Identify which cell holds the provided text, then report its (x, y) central coordinate. 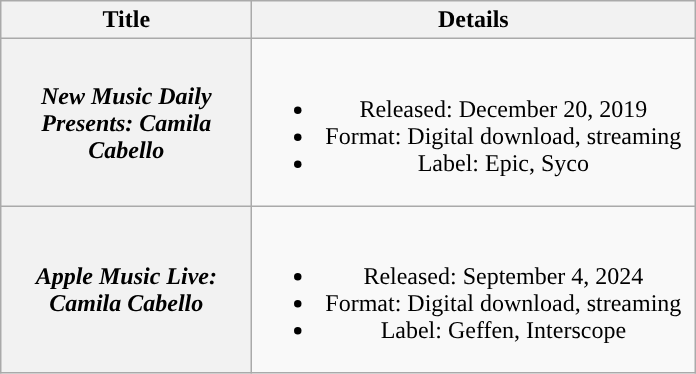
Released: December 20, 2019Format: Digital download, streamingLabel: Epic, Syco (474, 122)
Details (474, 20)
Title (126, 20)
Apple Music Live: Camila Cabello (126, 290)
Released: September 4, 2024Format: Digital download, streamingLabel: Geffen, Interscope (474, 290)
New Music Daily Presents: Camila Cabello (126, 122)
